Locate the cell with the specified text and output its (X, Y) center coordinate. 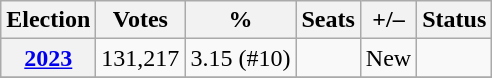
New (388, 58)
3.15 (#10) (240, 58)
% (240, 20)
Status (454, 20)
Seats (328, 20)
Election (48, 20)
131,217 (140, 58)
2023 (48, 58)
Votes (140, 20)
+/– (388, 20)
